Detect which cell encompasses the target text, then output its [x, y] center coordinate. 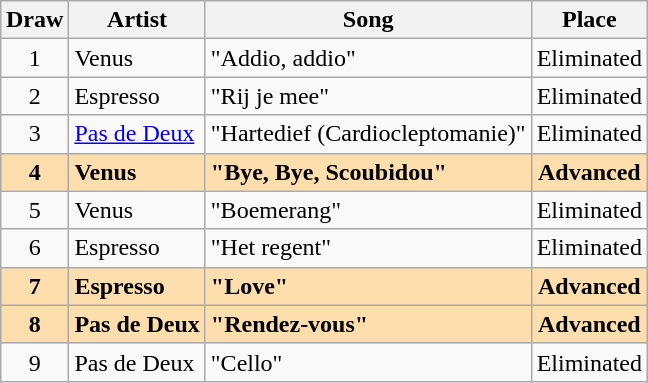
"Addio, addio" [368, 58]
"Hartedief (Cardiocleptomanie)" [368, 134]
2 [34, 96]
Song [368, 20]
"Rij je mee" [368, 96]
6 [34, 248]
"Love" [368, 286]
3 [34, 134]
"Rendez-vous" [368, 324]
Artist [137, 20]
4 [34, 172]
"Bye, Bye, Scoubidou" [368, 172]
8 [34, 324]
"Boemerang" [368, 210]
1 [34, 58]
5 [34, 210]
"Cello" [368, 362]
Place [589, 20]
"Het regent" [368, 248]
7 [34, 286]
9 [34, 362]
Draw [34, 20]
